Find where the given text appears and provide that cell's center as [X, Y] coordinate. 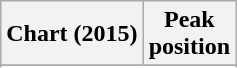
Chart (2015) [72, 34]
Peakposition [189, 34]
